Extract the (x, y) coordinate from the center of the cell holding the provided text.  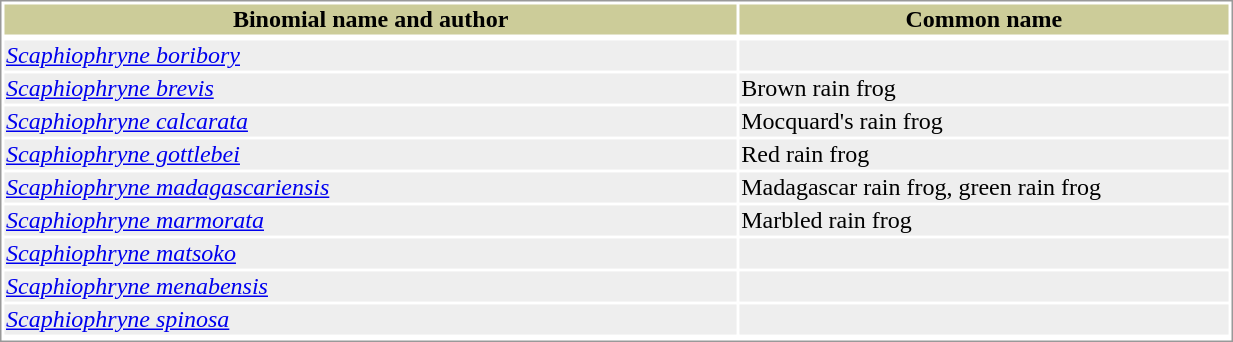
Scaphiophryne marmorata (370, 221)
Scaphiophryne gottlebei (370, 155)
Scaphiophryne boribory (370, 55)
Red rain frog (984, 155)
Binomial name and author (370, 19)
Marbled rain frog (984, 221)
Scaphiophryne madagascariensis (370, 187)
Common name (984, 19)
Brown rain frog (984, 89)
Madagascar rain frog, green rain frog (984, 187)
Scaphiophryne matsoko (370, 253)
Scaphiophryne brevis (370, 89)
Scaphiophryne menabensis (370, 287)
Mocquard's rain frog (984, 121)
Scaphiophryne spinosa (370, 319)
Scaphiophryne calcarata (370, 121)
